Pinpoint the cell where the given text exists, returning its [x, y] midpoint coordinate. 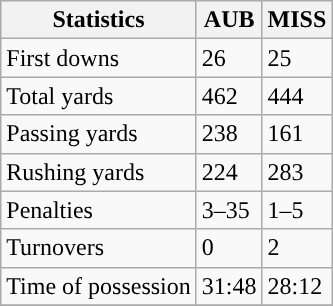
31:48 [229, 286]
Statistics [99, 20]
Total yards [99, 96]
161 [297, 134]
462 [229, 96]
2 [297, 248]
28:12 [297, 286]
283 [297, 172]
Turnovers [99, 248]
First downs [99, 58]
Time of possession [99, 286]
0 [229, 248]
26 [229, 58]
224 [229, 172]
444 [297, 96]
238 [229, 134]
AUB [229, 20]
Penalties [99, 210]
Passing yards [99, 134]
1–5 [297, 210]
Rushing yards [99, 172]
MISS [297, 20]
3–35 [229, 210]
25 [297, 58]
